Extract the [x, y] coordinate from the center of the cell holding the provided text.  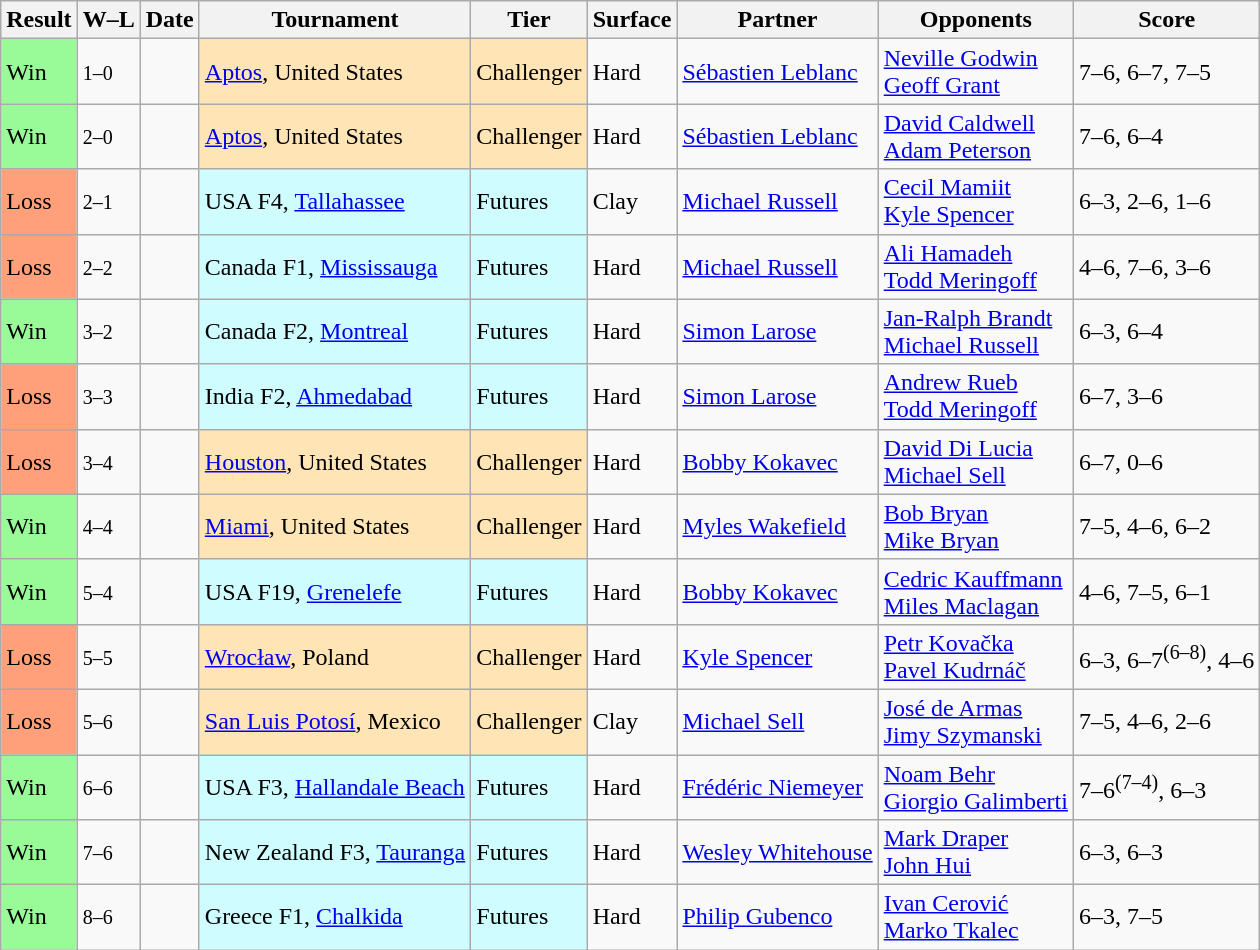
6–7, 3–6 [1166, 396]
Date [170, 20]
David Di Lucia Michael Sell [976, 462]
6–6 [108, 786]
6–3, 2–6, 1–6 [1166, 202]
8–6 [108, 918]
Houston, United States [335, 462]
Partner [778, 20]
2–2 [108, 266]
New Zealand F3, Tauranga [335, 852]
7–5, 4–6, 6–2 [1166, 526]
Ali Hamadeh Todd Meringoff [976, 266]
6–3, 6–4 [1166, 332]
2–1 [108, 202]
3–4 [108, 462]
4–4 [108, 526]
Michael Sell [778, 722]
Canada F2, Montreal [335, 332]
San Luis Potosí, Mexico [335, 722]
José de Armas Jimy Szymanski [976, 722]
6–3, 6–7(6–8), 4–6 [1166, 656]
Noam Behr Giorgio Galimberti [976, 786]
4–6, 7–5, 6–1 [1166, 592]
Philip Gubenco [778, 918]
Mark Draper John Hui [976, 852]
Cedric Kauffmann Miles Maclagan [976, 592]
Score [1166, 20]
5–6 [108, 722]
Wrocław, Poland [335, 656]
2–0 [108, 136]
David Caldwell Adam Peterson [976, 136]
6–3, 6–3 [1166, 852]
Surface [632, 20]
Cecil Mamiit Kyle Spencer [976, 202]
7–6, 6–4 [1166, 136]
Neville Godwin Geoff Grant [976, 72]
7–6(7–4), 6–3 [1166, 786]
5–5 [108, 656]
4–6, 7–6, 3–6 [1166, 266]
Ivan Cerović Marko Tkalec [976, 918]
India F2, Ahmedabad [335, 396]
Andrew Rueb Todd Meringoff [976, 396]
6–7, 0–6 [1166, 462]
Wesley Whitehouse [778, 852]
USA F19, Grenelefe [335, 592]
6–3, 7–5 [1166, 918]
Petr Kovačka Pavel Kudrnáč [976, 656]
Result [39, 20]
USA F4, Tallahassee [335, 202]
Jan-Ralph Brandt Michael Russell [976, 332]
3–2 [108, 332]
Opponents [976, 20]
Miami, United States [335, 526]
Tournament [335, 20]
Frédéric Niemeyer [778, 786]
W–L [108, 20]
5–4 [108, 592]
7–6 [108, 852]
Canada F1, Mississauga [335, 266]
USA F3, Hallandale Beach [335, 786]
7–6, 6–7, 7–5 [1166, 72]
Greece F1, Chalkida [335, 918]
Bob Bryan Mike Bryan [976, 526]
7–5, 4–6, 2–6 [1166, 722]
Kyle Spencer [778, 656]
Tier [529, 20]
Myles Wakefield [778, 526]
3–3 [108, 396]
1–0 [108, 72]
